Identify which cell holds the provided text, then report its (x, y) central coordinate. 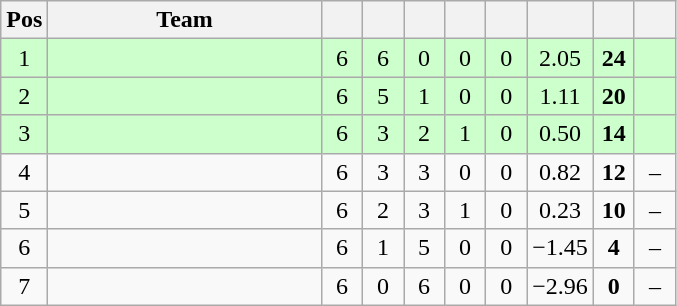
10 (614, 210)
Pos (24, 20)
20 (614, 96)
−1.45 (560, 248)
−2.96 (560, 286)
0.23 (560, 210)
2.05 (560, 58)
Team (185, 20)
24 (614, 58)
14 (614, 134)
12 (614, 172)
0.50 (560, 134)
0.82 (560, 172)
7 (24, 286)
1.11 (560, 96)
